From the cell containing the given text, extract its center point as [x, y] coordinate. 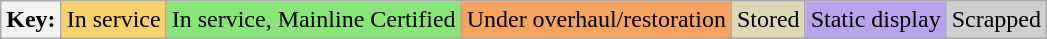
Key: [31, 20]
Under overhaul/restoration [596, 20]
Stored [768, 20]
Static display [876, 20]
In service [114, 20]
Scrapped [996, 20]
In service, Mainline Certified [314, 20]
